From the cell containing the given text, extract its center point as (x, y) coordinate. 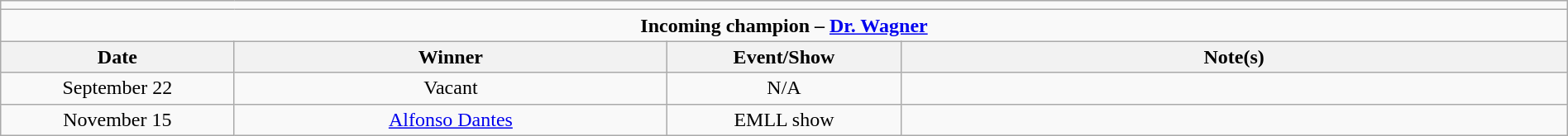
Incoming champion – Dr. Wagner (784, 26)
Winner (451, 57)
EMLL show (784, 120)
November 15 (117, 120)
September 22 (117, 88)
Alfonso Dantes (451, 120)
Note(s) (1234, 57)
Vacant (451, 88)
Date (117, 57)
Event/Show (784, 57)
N/A (784, 88)
